Provide the (X, Y) coordinate of the cell's center where the given text is located.  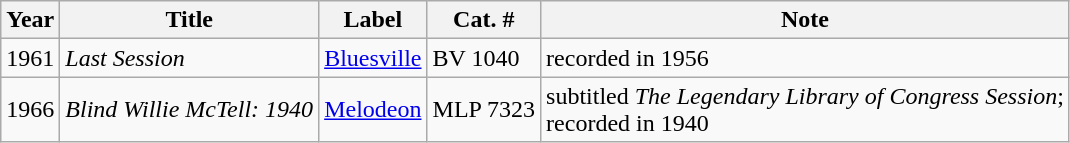
subtitled The Legendary Library of Congress Session;recorded in 1940 (806, 110)
Label (373, 20)
Blind Willie McTell: 1940 (190, 110)
1966 (30, 110)
Title (190, 20)
Year (30, 20)
recorded in 1956 (806, 58)
Bluesville (373, 58)
Last Session (190, 58)
1961 (30, 58)
Note (806, 20)
Cat. # (484, 20)
BV 1040 (484, 58)
Melodeon (373, 110)
MLP 7323 (484, 110)
